Pinpoint the cell where the given text exists, returning its [X, Y] midpoint coordinate. 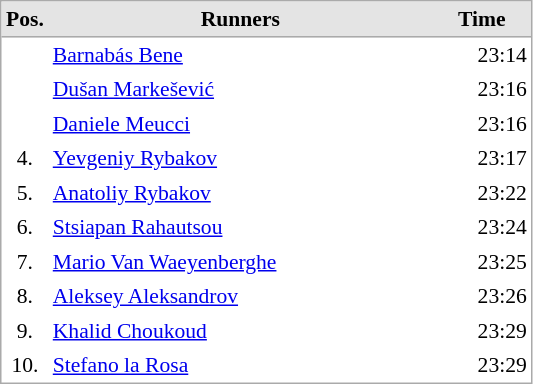
6. [26, 227]
7. [26, 261]
Dušan Markešević [240, 89]
23:26 [482, 296]
Pos. [26, 20]
4. [26, 158]
Stefano la Rosa [240, 365]
Daniele Meucci [240, 123]
8. [26, 296]
23:22 [482, 193]
5. [26, 193]
Khalid Choukoud [240, 331]
23:14 [482, 55]
Anatoliy Rybakov [240, 193]
Stsiapan Rahautsou [240, 227]
10. [26, 365]
Runners [240, 20]
Aleksey Aleksandrov [240, 296]
Mario Van Waeyenberghe [240, 261]
9. [26, 331]
23:17 [482, 158]
Yevgeniy Rybakov [240, 158]
Barnabás Bene [240, 55]
23:25 [482, 261]
Time [482, 20]
23:24 [482, 227]
